Detect which cell encompasses the target text, then output its (X, Y) center coordinate. 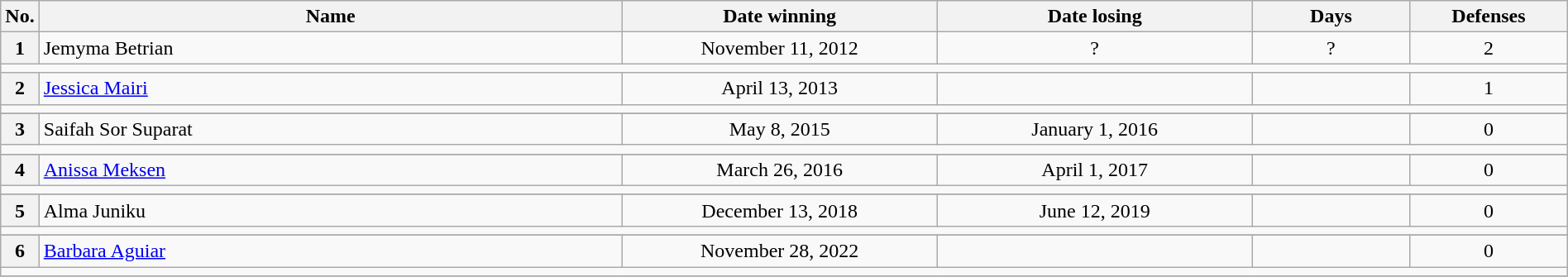
Name (331, 17)
Date losing (1095, 17)
No. (20, 17)
January 1, 2016 (1095, 129)
Anissa Meksen (331, 170)
Jessica Mairi (331, 88)
3 (20, 129)
4 (20, 170)
Days (1331, 17)
March 26, 2016 (779, 170)
5 (20, 210)
November 11, 2012 (779, 48)
Alma Juniku (331, 210)
Jemyma Betrian (331, 48)
November 28, 2022 (779, 251)
April 13, 2013 (779, 88)
April 1, 2017 (1095, 170)
Barbara Aguiar (331, 251)
6 (20, 251)
December 13, 2018 (779, 210)
May 8, 2015 (779, 129)
Saifah Sor Suparat (331, 129)
Date winning (779, 17)
Defenses (1489, 17)
June 12, 2019 (1095, 210)
